Return (x, y) of the center of cell containing provided text 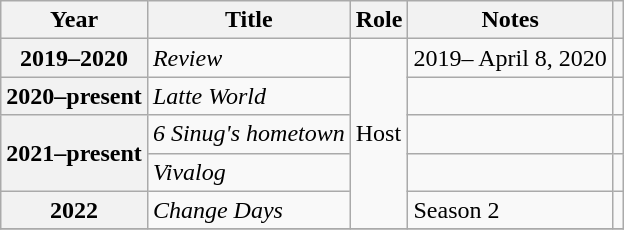
Season 2 (510, 210)
Review (248, 58)
2021–present (74, 153)
Latte World (248, 96)
Role (379, 20)
Change Days (248, 210)
Year (74, 20)
Host (379, 134)
Notes (510, 20)
2022 (74, 210)
2019–2020 (74, 58)
6 Sinug's hometown (248, 134)
Vivalog (248, 172)
Title (248, 20)
2019– April 8, 2020 (510, 58)
2020–present (74, 96)
